Return the (x, y) coordinate for the center point of the cell that contains the specified text.  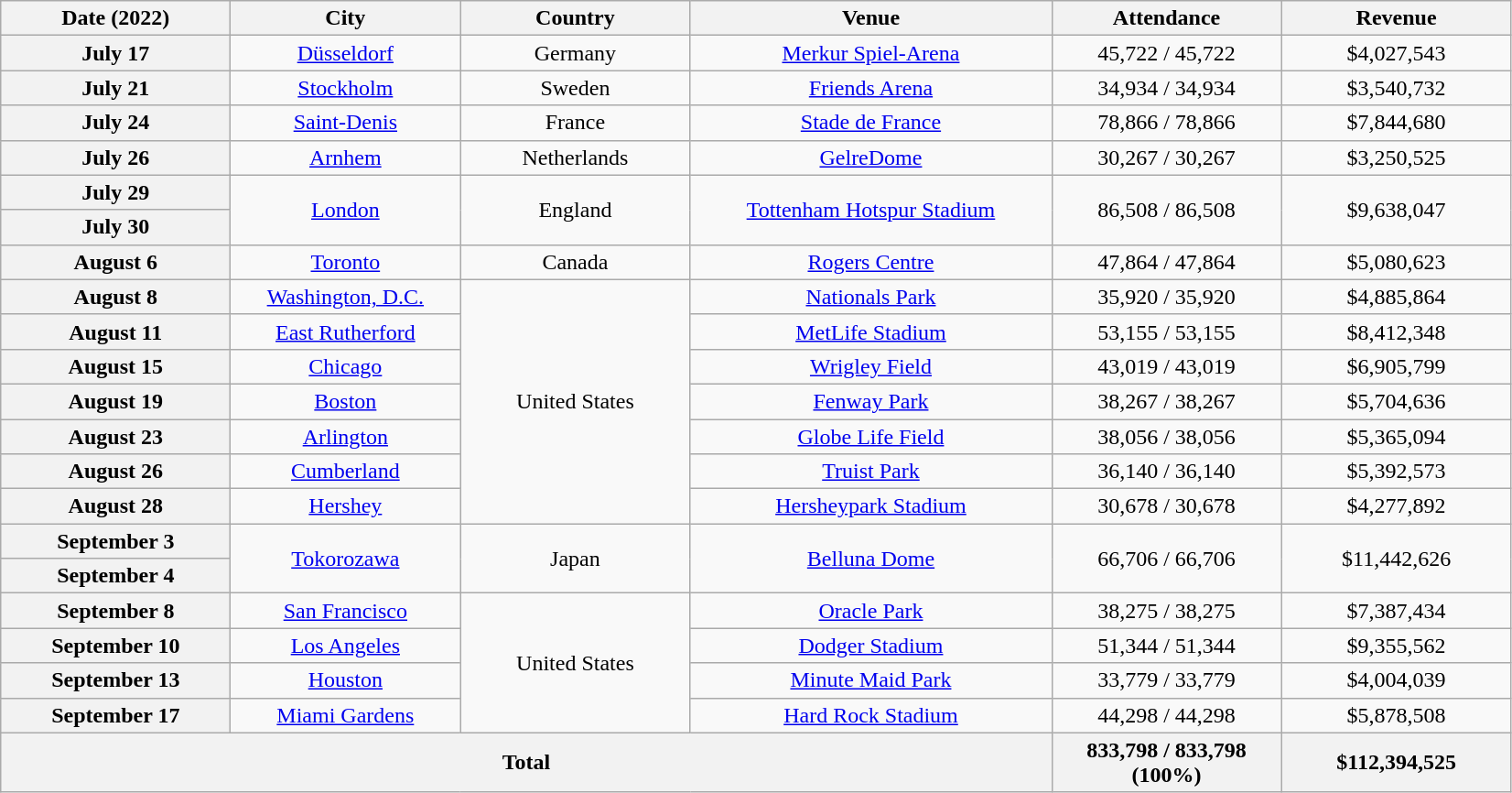
Country (575, 18)
July 24 (115, 123)
Stade de France (871, 123)
Chicago (346, 366)
September 3 (115, 541)
August 6 (115, 262)
September 4 (115, 576)
Venue (871, 18)
Fenway Park (871, 401)
Boston (346, 401)
Globe Life Field (871, 437)
Revenue (1397, 18)
Miami Gardens (346, 715)
Los Angeles (346, 646)
July 29 (115, 192)
38,275 / 38,275 (1166, 611)
August 23 (115, 437)
Cumberland (346, 472)
66,706 / 66,706 (1166, 559)
$11,442,626 (1397, 559)
Hershey (346, 506)
July 17 (115, 53)
38,267 / 38,267 (1166, 401)
$3,250,525 (1397, 158)
$7,844,680 (1397, 123)
France (575, 123)
$4,027,543 (1397, 53)
Attendance (1166, 18)
30,267 / 30,267 (1166, 158)
33,779 / 33,779 (1166, 680)
34,934 / 34,934 (1166, 88)
$3,540,732 (1397, 88)
$4,885,864 (1397, 297)
July 21 (115, 88)
August 11 (115, 331)
Truist Park (871, 472)
Dodger Stadium (871, 646)
Saint-Denis (346, 123)
43,019 / 43,019 (1166, 366)
Toronto (346, 262)
$7,387,434 (1397, 611)
September 13 (115, 680)
Tokorozawa (346, 559)
Tottenham Hotspur Stadium (871, 210)
44,298 / 44,298 (1166, 715)
Sweden (575, 88)
30,678 / 30,678 (1166, 506)
$5,392,573 (1397, 472)
East Rutherford (346, 331)
Hersheypark Stadium (871, 506)
$5,080,623 (1397, 262)
Düsseldorf (346, 53)
833,798 / 833,798 (100%) (1166, 762)
August 19 (115, 401)
Netherlands (575, 158)
Minute Maid Park (871, 680)
Belluna Dome (871, 559)
51,344 / 51,344 (1166, 646)
Washington, D.C. (346, 297)
$9,638,047 (1397, 210)
England (575, 210)
36,140 / 36,140 (1166, 472)
September 10 (115, 646)
August 26 (115, 472)
August 15 (115, 366)
38,056 / 38,056 (1166, 437)
45,722 / 45,722 (1166, 53)
$9,355,562 (1397, 646)
Total (526, 762)
Stockholm (346, 88)
86,508 / 86,508 (1166, 210)
$5,878,508 (1397, 715)
47,864 / 47,864 (1166, 262)
Rogers Centre (871, 262)
Friends Arena (871, 88)
San Francisco (346, 611)
Canada (575, 262)
$4,004,039 (1397, 680)
$4,277,892 (1397, 506)
July 30 (115, 227)
Arlington (346, 437)
$112,394,525 (1397, 762)
$5,365,094 (1397, 437)
Oracle Park (871, 611)
Wrigley Field (871, 366)
$6,905,799 (1397, 366)
Japan (575, 559)
Merkur Spiel-Arena (871, 53)
GelreDome (871, 158)
Houston (346, 680)
August 28 (115, 506)
City (346, 18)
London (346, 210)
$5,704,636 (1397, 401)
Germany (575, 53)
78,866 / 78,866 (1166, 123)
35,920 / 35,920 (1166, 297)
August 8 (115, 297)
September 17 (115, 715)
53,155 / 53,155 (1166, 331)
Nationals Park (871, 297)
September 8 (115, 611)
July 26 (115, 158)
Arnhem (346, 158)
$8,412,348 (1397, 331)
MetLife Stadium (871, 331)
Date (2022) (115, 18)
Hard Rock Stadium (871, 715)
